From the cell containing the given text, extract its center point as [x, y] coordinate. 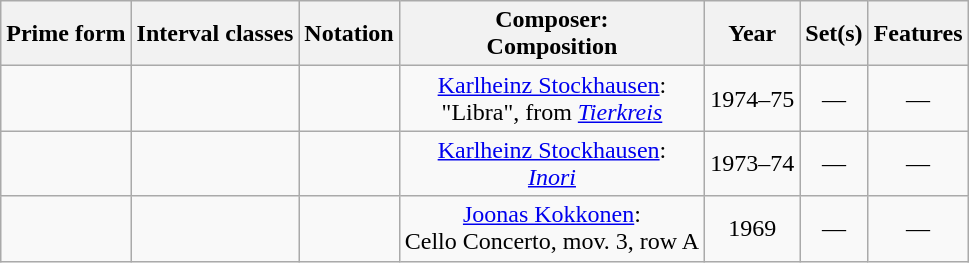
Karlheinz Stockhausen:Inori [552, 164]
Notation [349, 34]
Year [752, 34]
Interval classes [215, 34]
Karlheinz Stockhausen:"Libra", from Tierkreis [552, 98]
Set(s) [834, 34]
Features [918, 34]
1974–75 [752, 98]
Prime form [66, 34]
1973–74 [752, 164]
1969 [752, 228]
Composer:Composition [552, 34]
Joonas Kokkonen:Cello Concerto, mov. 3, row A [552, 228]
